Capture the cell that displays the provided text and extract its (X, Y) central coordinate. 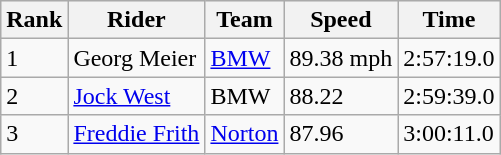
88.22 (341, 96)
Georg Meier (136, 58)
3:00:11.0 (449, 134)
89.38 mph (341, 58)
87.96 (341, 134)
Time (449, 20)
2 (34, 96)
Norton (244, 134)
3 (34, 134)
2:59:39.0 (449, 96)
Rank (34, 20)
Speed (341, 20)
Jock West (136, 96)
Rider (136, 20)
1 (34, 58)
Freddie Frith (136, 134)
2:57:19.0 (449, 58)
Team (244, 20)
